Determine the (x, y) coordinate at the center of the cell enclosing the given text.  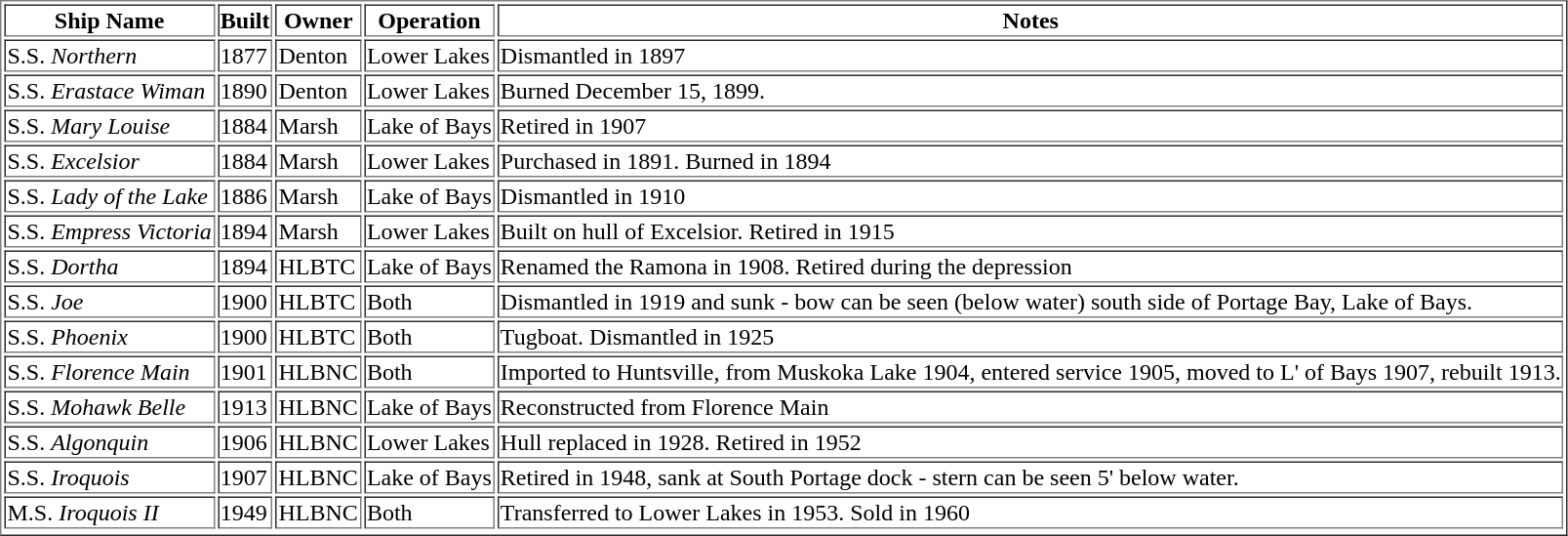
S.S. Algonquin (109, 441)
1877 (246, 55)
1906 (246, 441)
Purchased in 1891. Burned in 1894 (1030, 160)
Dismantled in 1919 and sunk - bow can be seen (below water) south side of Portage Bay, Lake of Bays. (1030, 301)
1890 (246, 90)
Ship Name (109, 20)
Retired in 1948, sank at South Portage dock - stern can be seen 5' below water. (1030, 476)
S.S. Phoenix (109, 336)
S.S. Mohawk Belle (109, 406)
S.S. Florence Main (109, 371)
Transferred to Lower Lakes in 1953. Sold in 1960 (1030, 512)
Renamed the Ramona in 1908. Retired during the depression (1030, 266)
Notes (1030, 20)
Owner (318, 20)
1901 (246, 371)
S.S. Lady of the Lake (109, 195)
Burned December 15, 1899. (1030, 90)
S.S. Northern (109, 55)
S.S. Excelsior (109, 160)
1949 (246, 512)
M.S. Iroquois II (109, 512)
1907 (246, 476)
Reconstructed from Florence Main (1030, 406)
Tugboat. Dismantled in 1925 (1030, 336)
Built on hull of Excelsior. Retired in 1915 (1030, 230)
Operation (429, 20)
Built (246, 20)
Hull replaced in 1928. Retired in 1952 (1030, 441)
1886 (246, 195)
1913 (246, 406)
S.S. Joe (109, 301)
Imported to Huntsville, from Muskoka Lake 1904, entered service 1905, moved to L' of Bays 1907, rebuilt 1913. (1030, 371)
S.S. Dortha (109, 266)
Dismantled in 1897 (1030, 55)
Dismantled in 1910 (1030, 195)
S.S. Iroquois (109, 476)
S.S. Erastace Wiman (109, 90)
Retired in 1907 (1030, 125)
S.S. Empress Victoria (109, 230)
S.S. Mary Louise (109, 125)
